Return (X, Y) of the center of cell containing provided text 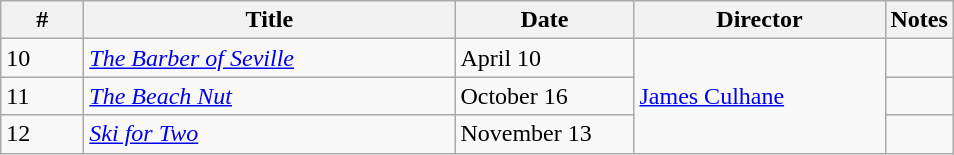
April 10 (544, 58)
Notes (919, 20)
James Culhane (760, 96)
Director (760, 20)
11 (42, 96)
# (42, 20)
Title (270, 20)
10 (42, 58)
October 16 (544, 96)
The Beach Nut (270, 96)
Ski for Two (270, 134)
12 (42, 134)
Date (544, 20)
The Barber of Seville (270, 58)
November 13 (544, 134)
